Output the [X, Y] coordinate of the center of the cell containing the given text.  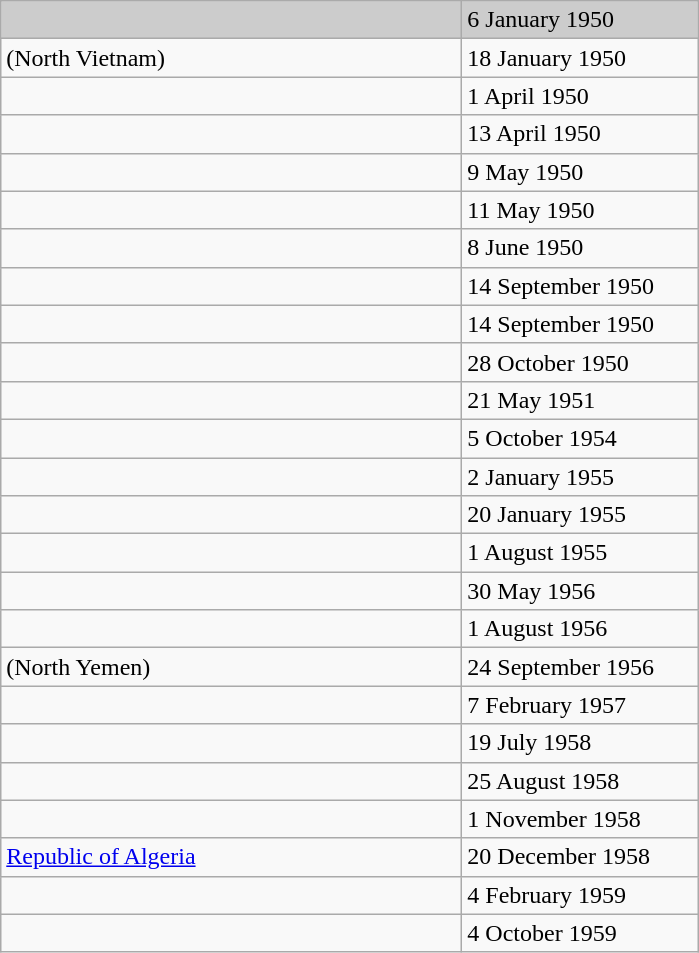
(North Vietnam) [232, 58]
21 May 1951 [580, 400]
1 November 1958 [580, 819]
20 December 1958 [580, 857]
11 May 1950 [580, 210]
6 January 1950 [580, 20]
(North Yemen) [232, 667]
Republic of Algeria [232, 857]
19 July 1958 [580, 743]
4 October 1959 [580, 933]
5 October 1954 [580, 438]
20 January 1955 [580, 515]
28 October 1950 [580, 362]
24 September 1956 [580, 667]
1 August 1955 [580, 553]
18 January 1950 [580, 58]
13 April 1950 [580, 134]
8 June 1950 [580, 248]
2 January 1955 [580, 477]
9 May 1950 [580, 172]
25 August 1958 [580, 781]
7 February 1957 [580, 705]
30 May 1956 [580, 591]
1 August 1956 [580, 629]
1 April 1950 [580, 96]
4 February 1959 [580, 895]
